Locate the cell with the specified text and output its [X, Y] center coordinate. 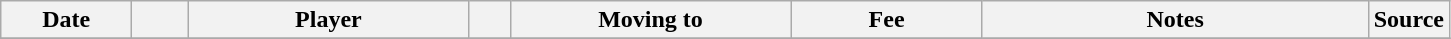
Notes [1175, 20]
Moving to [650, 20]
Date [66, 20]
Player [328, 20]
Fee [886, 20]
Source [1408, 20]
